Find where the given text appears and provide that cell's center as (x, y) coordinate. 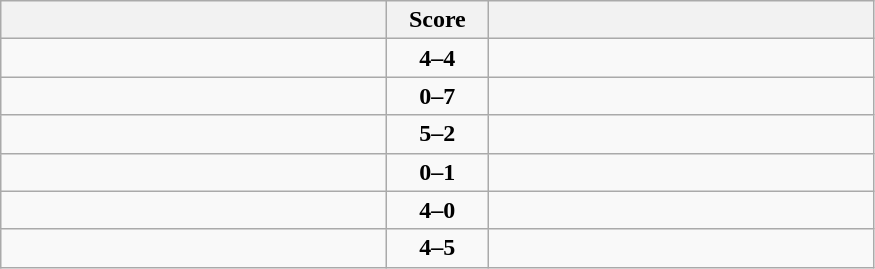
Score (438, 20)
4–0 (438, 210)
5–2 (438, 134)
0–7 (438, 96)
4–5 (438, 248)
4–4 (438, 58)
0–1 (438, 172)
